Pinpoint the cell where the given text exists, returning its [x, y] midpoint coordinate. 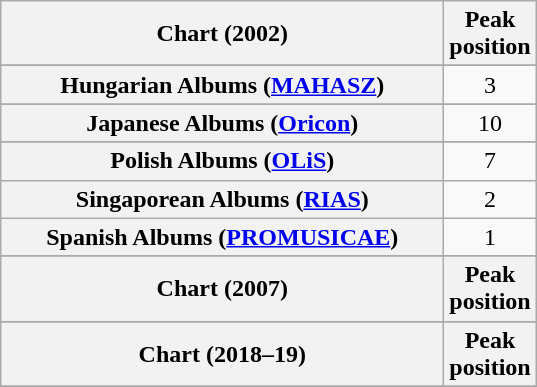
Chart (2007) [222, 288]
Japanese Albums (Oricon) [222, 123]
Chart (2002) [222, 34]
10 [490, 123]
3 [490, 85]
7 [490, 161]
Polish Albums (OLiS) [222, 161]
1 [490, 237]
2 [490, 199]
Spanish Albums (PROMUSICAE) [222, 237]
Chart (2018–19) [222, 354]
Singaporean Albums (RIAS) [222, 199]
Hungarian Albums (MAHASZ) [222, 85]
